From the cell containing the given text, extract its center point as [x, y] coordinate. 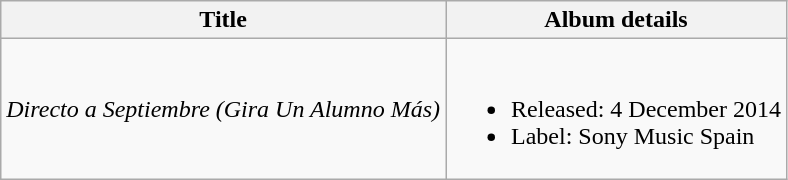
Released: 4 December 2014Label: Sony Music Spain [616, 109]
Album details [616, 20]
Title [224, 20]
Directo a Septiembre (Gira Un Alumno Más) [224, 109]
